Extract the [X, Y] coordinate from the center of the cell holding the provided text.  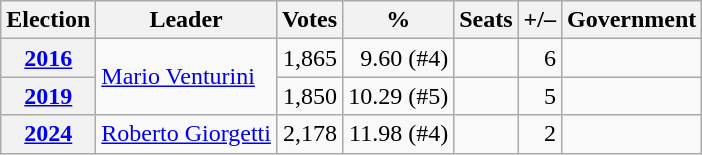
2016 [48, 58]
Roberto Giorgetti [186, 134]
Election [48, 20]
5 [540, 96]
2,178 [309, 134]
Votes [309, 20]
6 [540, 58]
11.98 (#4) [398, 134]
Seats [486, 20]
10.29 (#5) [398, 96]
Leader [186, 20]
% [398, 20]
1,865 [309, 58]
+/– [540, 20]
Government [631, 20]
Mario Venturini [186, 77]
9.60 (#4) [398, 58]
1,850 [309, 96]
2019 [48, 96]
2024 [48, 134]
2 [540, 134]
